Scan for the cell matching the given text and deliver its [X, Y] coordinate at center. 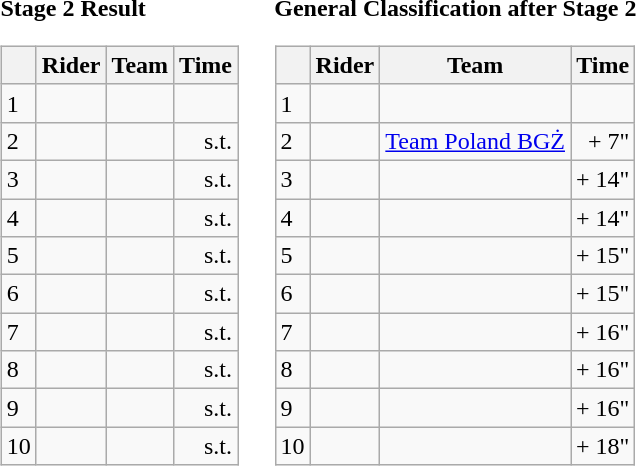
Team Poland BGŻ [476, 141]
+ 18" [602, 446]
+ 7" [602, 141]
